Identify which cell holds the provided text, then report its (x, y) central coordinate. 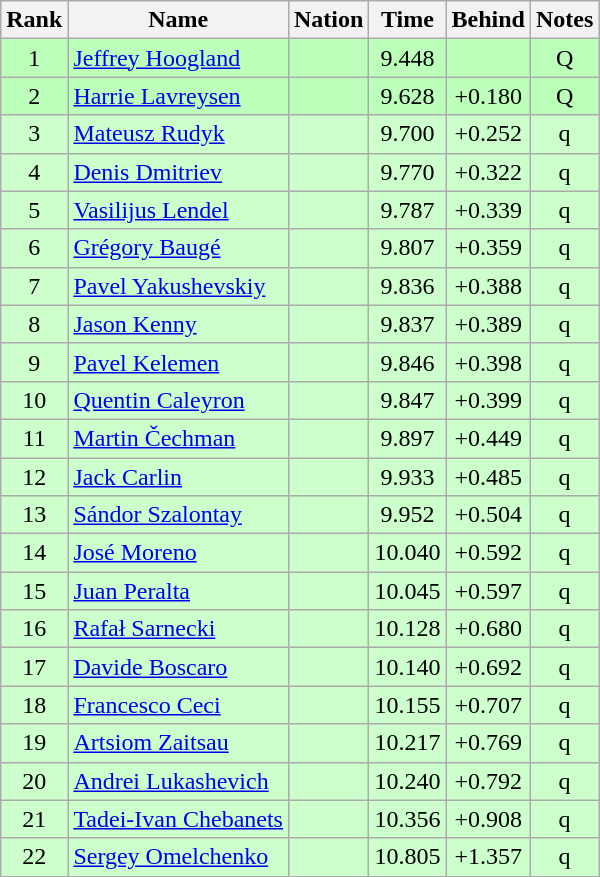
18 (34, 705)
9.933 (408, 477)
+0.707 (488, 705)
Juan Peralta (178, 591)
Sergey Omelchenko (178, 857)
Jeffrey Hoogland (178, 58)
+0.769 (488, 743)
13 (34, 515)
10.805 (408, 857)
José Moreno (178, 553)
+0.680 (488, 629)
Davide Boscaro (178, 667)
9.448 (408, 58)
Harrie Lavreysen (178, 96)
Time (408, 20)
8 (34, 324)
9.897 (408, 438)
Quentin Caleyron (178, 400)
9.836 (408, 286)
9.837 (408, 324)
Rafał Sarnecki (178, 629)
Jack Carlin (178, 477)
Mateusz Rudyk (178, 134)
+0.399 (488, 400)
+0.389 (488, 324)
Behind (488, 20)
9.700 (408, 134)
Andrei Lukashevich (178, 781)
12 (34, 477)
+1.357 (488, 857)
+0.398 (488, 362)
4 (34, 172)
+0.180 (488, 96)
10.128 (408, 629)
Pavel Yakushevskiy (178, 286)
9.628 (408, 96)
Tadei-Ivan Chebanets (178, 819)
Francesco Ceci (178, 705)
+0.908 (488, 819)
22 (34, 857)
9.807 (408, 248)
Jason Kenny (178, 324)
+0.485 (488, 477)
Sándor Szalontay (178, 515)
+0.692 (488, 667)
10.217 (408, 743)
5 (34, 210)
+0.592 (488, 553)
9.846 (408, 362)
7 (34, 286)
Rank (34, 20)
+0.388 (488, 286)
Martin Čechman (178, 438)
+0.792 (488, 781)
10.140 (408, 667)
9.787 (408, 210)
20 (34, 781)
+0.504 (488, 515)
+0.359 (488, 248)
+0.322 (488, 172)
Notes (564, 20)
6 (34, 248)
9.847 (408, 400)
16 (34, 629)
9.770 (408, 172)
Pavel Kelemen (178, 362)
+0.597 (488, 591)
15 (34, 591)
Artsiom Zaitsau (178, 743)
Grégory Baugé (178, 248)
19 (34, 743)
Nation (328, 20)
3 (34, 134)
9.952 (408, 515)
Name (178, 20)
10.240 (408, 781)
9 (34, 362)
10.356 (408, 819)
+0.449 (488, 438)
10.040 (408, 553)
+0.252 (488, 134)
1 (34, 58)
10.155 (408, 705)
+0.339 (488, 210)
14 (34, 553)
11 (34, 438)
10.045 (408, 591)
Denis Dmitriev (178, 172)
21 (34, 819)
10 (34, 400)
17 (34, 667)
Vasilijus Lendel (178, 210)
2 (34, 96)
